Find where the given text appears and provide that cell's center as (X, Y) coordinate. 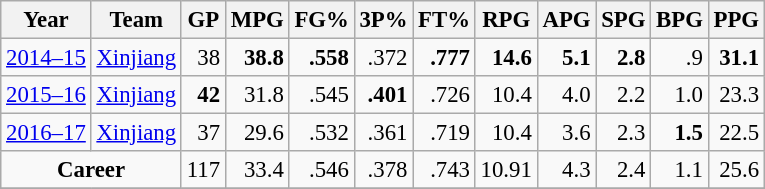
.545 (322, 95)
BPG (680, 20)
.743 (444, 170)
4.3 (566, 170)
2.2 (624, 95)
2.3 (624, 133)
.401 (384, 95)
31.8 (257, 95)
PPG (736, 20)
1.1 (680, 170)
1.0 (680, 95)
3P% (384, 20)
.546 (322, 170)
2016–17 (46, 133)
.532 (322, 133)
42 (203, 95)
22.5 (736, 133)
3.6 (566, 133)
FT% (444, 20)
38.8 (257, 58)
29.6 (257, 133)
23.3 (736, 95)
37 (203, 133)
GP (203, 20)
Team (136, 20)
.361 (384, 133)
APG (566, 20)
4.0 (566, 95)
RPG (506, 20)
1.5 (680, 133)
2.8 (624, 58)
2.4 (624, 170)
MPG (257, 20)
25.6 (736, 170)
31.1 (736, 58)
38 (203, 58)
.558 (322, 58)
.719 (444, 133)
SPG (624, 20)
Career (92, 170)
5.1 (566, 58)
.378 (384, 170)
33.4 (257, 170)
2015–16 (46, 95)
Year (46, 20)
117 (203, 170)
.9 (680, 58)
14.6 (506, 58)
.777 (444, 58)
FG% (322, 20)
.372 (384, 58)
.726 (444, 95)
10.91 (506, 170)
2014–15 (46, 58)
